From the cell containing the given text, extract its center point as (x, y) coordinate. 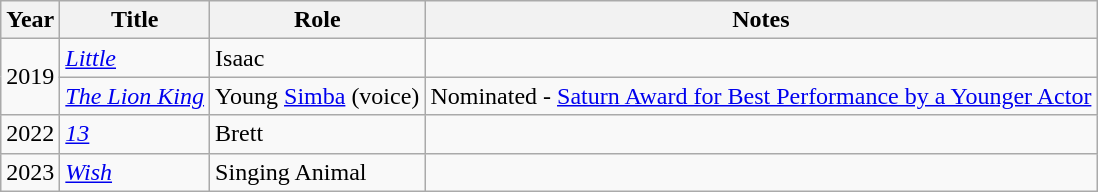
Little (135, 58)
Brett (318, 134)
2019 (30, 77)
Young Simba (voice) (318, 96)
Role (318, 20)
Notes (761, 20)
Title (135, 20)
13 (135, 134)
Nominated - Saturn Award for Best Performance by a Younger Actor (761, 96)
The Lion King (135, 96)
2022 (30, 134)
2023 (30, 172)
Year (30, 20)
Singing Animal (318, 172)
Isaac (318, 58)
Wish (135, 172)
